Output the [X, Y] coordinate of the center of the cell containing the given text.  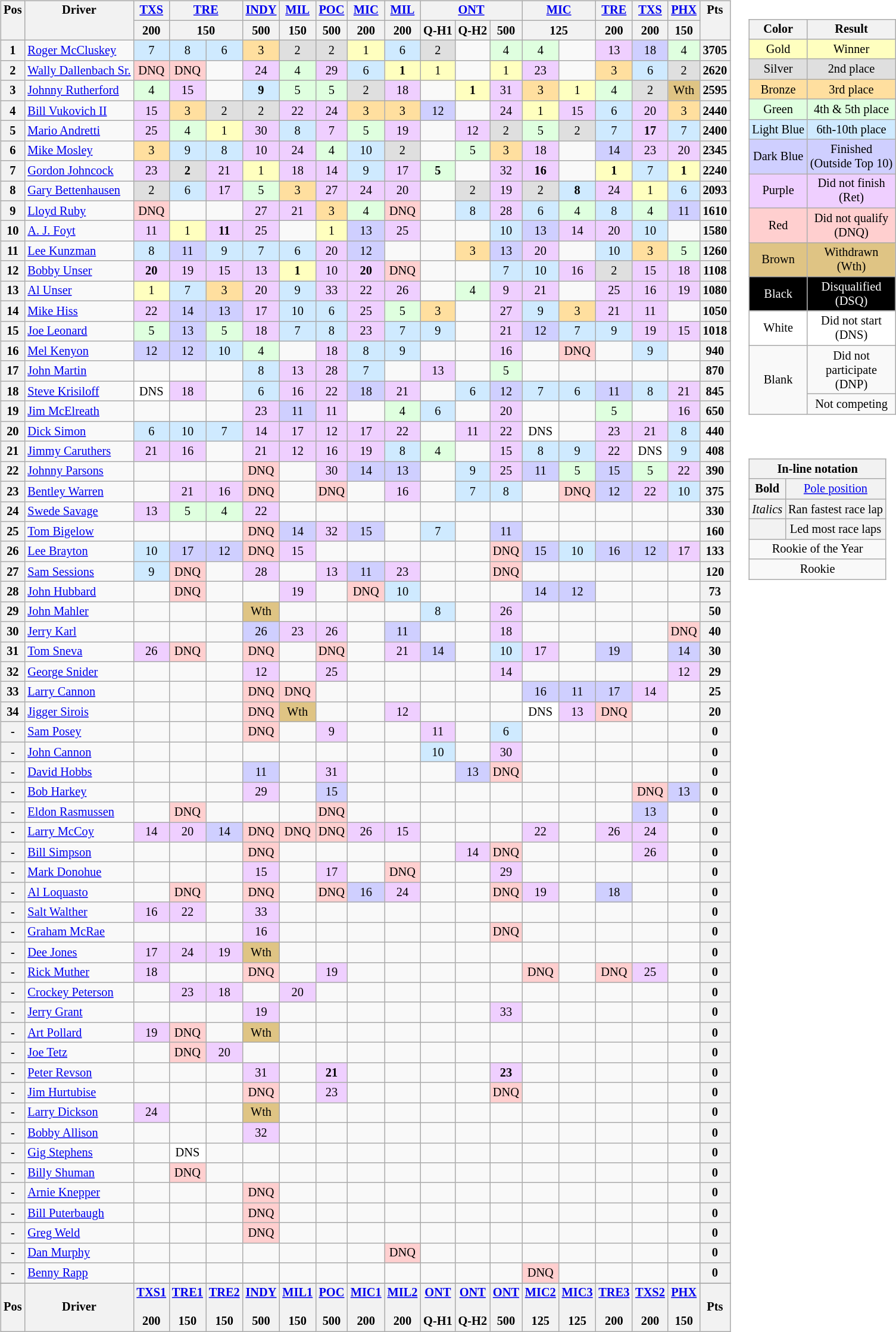
Finished(Outside Top 10) [851, 157]
Mario Andretti [79, 131]
2440 [715, 111]
Bob Harkey [79, 792]
INDY [261, 11]
Ran fastest race lap [836, 509]
440 [715, 431]
Dick Simon [79, 431]
133 [715, 551]
TRE1150 [188, 1308]
Lloyd Ruby [79, 211]
1580 [715, 231]
330 [715, 511]
MIC1200 [366, 1308]
6th-10th place [851, 129]
Benny Rapp [79, 1273]
Joe Leonard [79, 331]
Bill Simpson [79, 852]
Peter Revson [79, 1072]
845 [715, 391]
Salt Walther [79, 912]
Jim Hurtubise [79, 1093]
Color [778, 29]
MIC3125 [577, 1308]
1050 [715, 311]
3705 [715, 51]
1108 [715, 271]
Arnie Knepper [79, 1193]
ONT [472, 11]
Gordon Johncock [79, 171]
50 [715, 612]
408 [715, 451]
Lee Kunzman [79, 251]
2093 [715, 191]
Bill Puterbaugh [79, 1213]
Gary Bettenhausen [79, 191]
POC500 [332, 1308]
Light Blue [778, 129]
Steve Krisiloff [79, 391]
Jerry Grant [79, 1012]
Sam Sessions [79, 572]
Mike Mosley [79, 151]
Did not start(DNS) [851, 328]
Silver [778, 69]
Larry Dickson [79, 1113]
TXS1200 [151, 1308]
Disqualified(DSQ) [851, 294]
Gold [778, 49]
Did notparticipate(DNP) [851, 370]
Jerry Karl [79, 632]
ONTQ-H2 [473, 1308]
Larry McCoy [79, 832]
Graham McRae [79, 932]
In-line notation [817, 469]
160 [715, 532]
120 [715, 572]
Crockey Peterson [79, 993]
John Mahler [79, 612]
ONTQ-H1 [438, 1308]
Withdrawn(Wth) [851, 260]
Green [778, 110]
Joe Tetz [79, 1053]
Tom Bigelow [79, 532]
Purple [778, 191]
Did not finish(Ret) [851, 191]
Johnny Parsons [79, 472]
Art Pollard [79, 1032]
John Cannon [79, 752]
34 [13, 712]
73 [715, 592]
1610 [715, 211]
Dark Blue [778, 157]
2345 [715, 151]
Billy Shuman [79, 1173]
Jimmy Caruthers [79, 451]
PHX [684, 11]
870 [715, 371]
Jim McElreath [79, 411]
TRE3200 [614, 1308]
Tom Sneva [79, 652]
Black [778, 294]
Johnny Rutherford [79, 91]
John Martin [79, 371]
4th & 5th place [851, 110]
Al Loquasto [79, 893]
Result [851, 29]
Rookie [817, 569]
Mel Kenyon [79, 351]
Larry Cannon [79, 692]
Not competing [851, 404]
Q-H2 [473, 30]
INDY500 [261, 1308]
650 [715, 411]
390 [715, 472]
Eldon Rasmussen [79, 812]
TXS2200 [650, 1308]
Mike Hiss [79, 311]
Blank [778, 380]
Greg Weld [79, 1233]
125 [559, 30]
940 [715, 351]
Al Unser [79, 291]
2620 [715, 71]
Led most race laps [836, 529]
Bentley Warren [79, 491]
Bill Vukovich II [79, 111]
Rick Muther [79, 972]
Rookie of the Year [817, 549]
PHX150 [684, 1308]
3rd place [851, 89]
Swede Savage [79, 511]
Roger McCluskey [79, 51]
Gig Stephens [79, 1153]
1260 [715, 251]
Q-H1 [438, 30]
Bold [767, 489]
Red [778, 225]
ONT500 [506, 1308]
Pole position [836, 489]
MIL2200 [402, 1308]
1018 [715, 331]
White [778, 328]
Bobby Allison [79, 1133]
MIC2125 [541, 1308]
Brown [778, 260]
Wally Dallenbach Sr. [79, 71]
John Hubbard [79, 592]
2400 [715, 131]
Dee Jones [79, 952]
2nd place [851, 69]
Winner [851, 49]
Did not qualify(DNQ) [851, 225]
Sam Posey [79, 732]
Italics [767, 509]
1080 [715, 291]
Lee Brayton [79, 551]
Mark Donohue [79, 872]
POC [332, 11]
Bobby Unser [79, 271]
David Hobbs [79, 772]
George Snider [79, 672]
MIL1150 [298, 1308]
TRE2150 [224, 1308]
Jigger Sirois [79, 712]
375 [715, 491]
2240 [715, 171]
A. J. Foyt [79, 231]
Dan Murphy [79, 1253]
Bronze [778, 89]
40 [715, 632]
2595 [715, 91]
